Provide the [X, Y] coordinate of the cell's center where the given text is located.  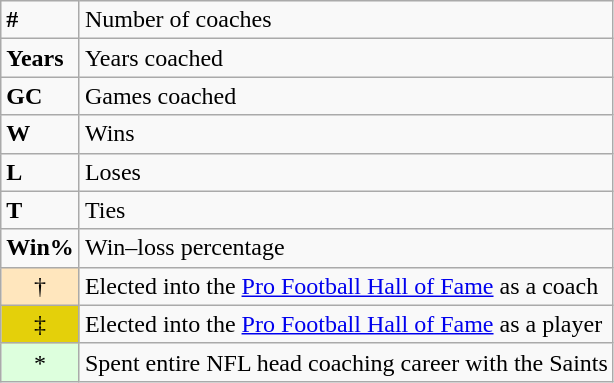
Loses [346, 172]
L [40, 172]
Ties [346, 210]
Win–loss percentage [346, 248]
T [40, 210]
W [40, 134]
Elected into the Pro Football Hall of Fame as a player [346, 324]
Win% [40, 248]
Spent entire NFL head coaching career with the Saints [346, 362]
† [40, 286]
* [40, 362]
Number of coaches [346, 20]
Games coached [346, 96]
‡ [40, 324]
Elected into the Pro Football Hall of Fame as a coach [346, 286]
Years coached [346, 58]
# [40, 20]
Wins [346, 134]
Years [40, 58]
GC [40, 96]
